Pinpoint the cell where the given text exists, returning its [X, Y] midpoint coordinate. 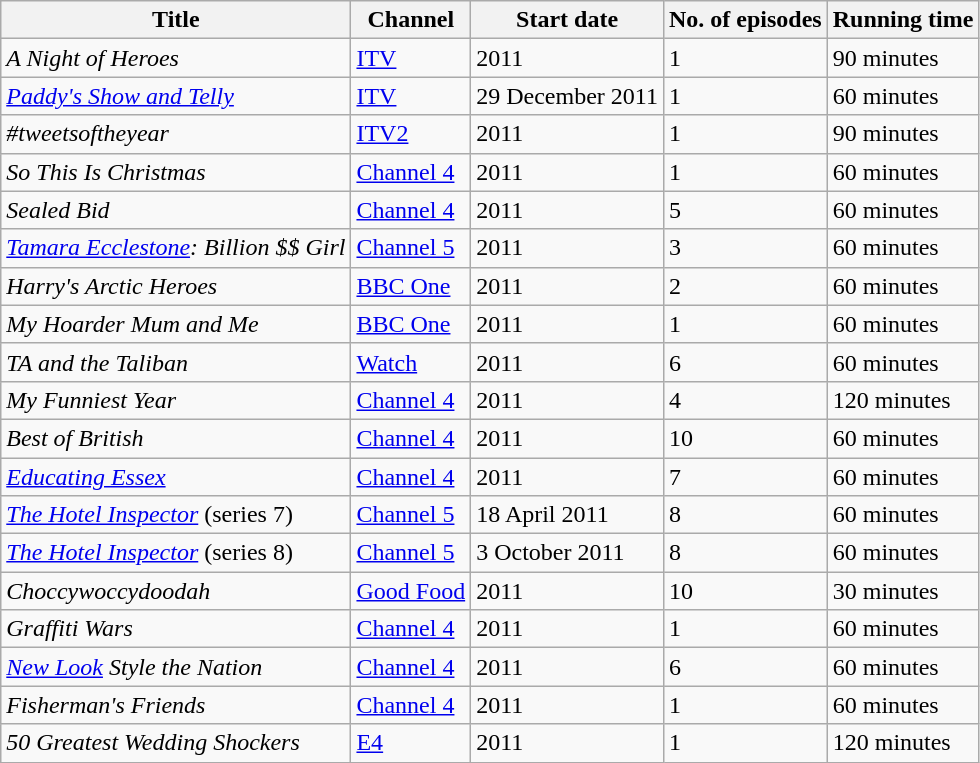
Start date [568, 20]
ITV2 [411, 134]
3 [745, 248]
New Look Style the Nation [176, 667]
4 [745, 400]
3 October 2011 [568, 553]
Watch [411, 362]
No. of episodes [745, 20]
29 December 2011 [568, 96]
A Night of Heroes [176, 58]
2 [745, 286]
Good Food [411, 591]
Title [176, 20]
The Hotel Inspector (series 8) [176, 553]
Sealed Bid [176, 210]
Choccywoccydoodah [176, 591]
7 [745, 477]
My Hoarder Mum and Me [176, 324]
Tamara Ecclestone: Billion $$ Girl [176, 248]
Harry's Arctic Heroes [176, 286]
#tweetsoftheyear [176, 134]
Fisherman's Friends [176, 705]
18 April 2011 [568, 515]
Paddy's Show and Telly [176, 96]
Running time [903, 20]
The Hotel Inspector (series 7) [176, 515]
Best of British [176, 438]
My Funniest Year [176, 400]
Graffiti Wars [176, 629]
Educating Essex [176, 477]
5 [745, 210]
Channel [411, 20]
So This Is Christmas [176, 172]
TA and the Taliban [176, 362]
50 Greatest Wedding Shockers [176, 743]
30 minutes [903, 591]
E4 [411, 743]
